Output the (x, y) coordinate of the center of the cell containing the given text.  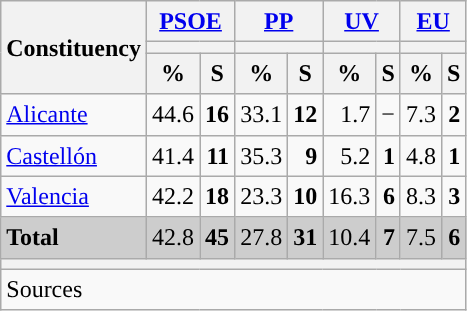
8.3 (420, 196)
31 (306, 238)
Sources (234, 290)
16 (218, 114)
Alicante (74, 114)
UV (362, 22)
41.4 (172, 156)
PSOE (190, 22)
Castellón (74, 156)
3 (453, 196)
PP (279, 22)
23.3 (262, 196)
45 (218, 238)
Constituency (74, 48)
9 (306, 156)
35.3 (262, 156)
12 (306, 114)
5.2 (350, 156)
7.5 (420, 238)
42.2 (172, 196)
7.3 (420, 114)
− (388, 114)
1.7 (350, 114)
4.8 (420, 156)
11 (218, 156)
18 (218, 196)
7 (388, 238)
27.8 (262, 238)
Total (74, 238)
EU (432, 22)
44.6 (172, 114)
Valencia (74, 196)
42.8 (172, 238)
10.4 (350, 238)
33.1 (262, 114)
10 (306, 196)
2 (453, 114)
16.3 (350, 196)
